For the text-containing cell, return its midpoint in [X, Y] coordinate format. 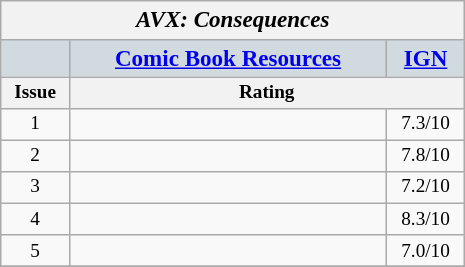
Issue [35, 93]
4 [35, 219]
1 [35, 124]
7.3/10 [426, 124]
AVX: Consequences [232, 20]
5 [35, 251]
Comic Book Resources [228, 58]
3 [35, 188]
8.3/10 [426, 219]
Rating [266, 93]
IGN [426, 58]
7.0/10 [426, 251]
2 [35, 156]
7.2/10 [426, 188]
7.8/10 [426, 156]
